Locate the cell with the specified text and output its (x, y) center coordinate. 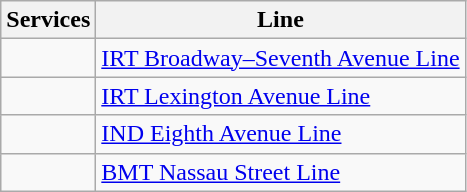
Line (280, 20)
Services (48, 20)
IRT Broadway–Seventh Avenue Line (280, 58)
BMT Nassau Street Line (280, 172)
IND Eighth Avenue Line (280, 134)
IRT Lexington Avenue Line (280, 96)
